Search for the cell housing the specified text and yield its (X, Y) center coordinate. 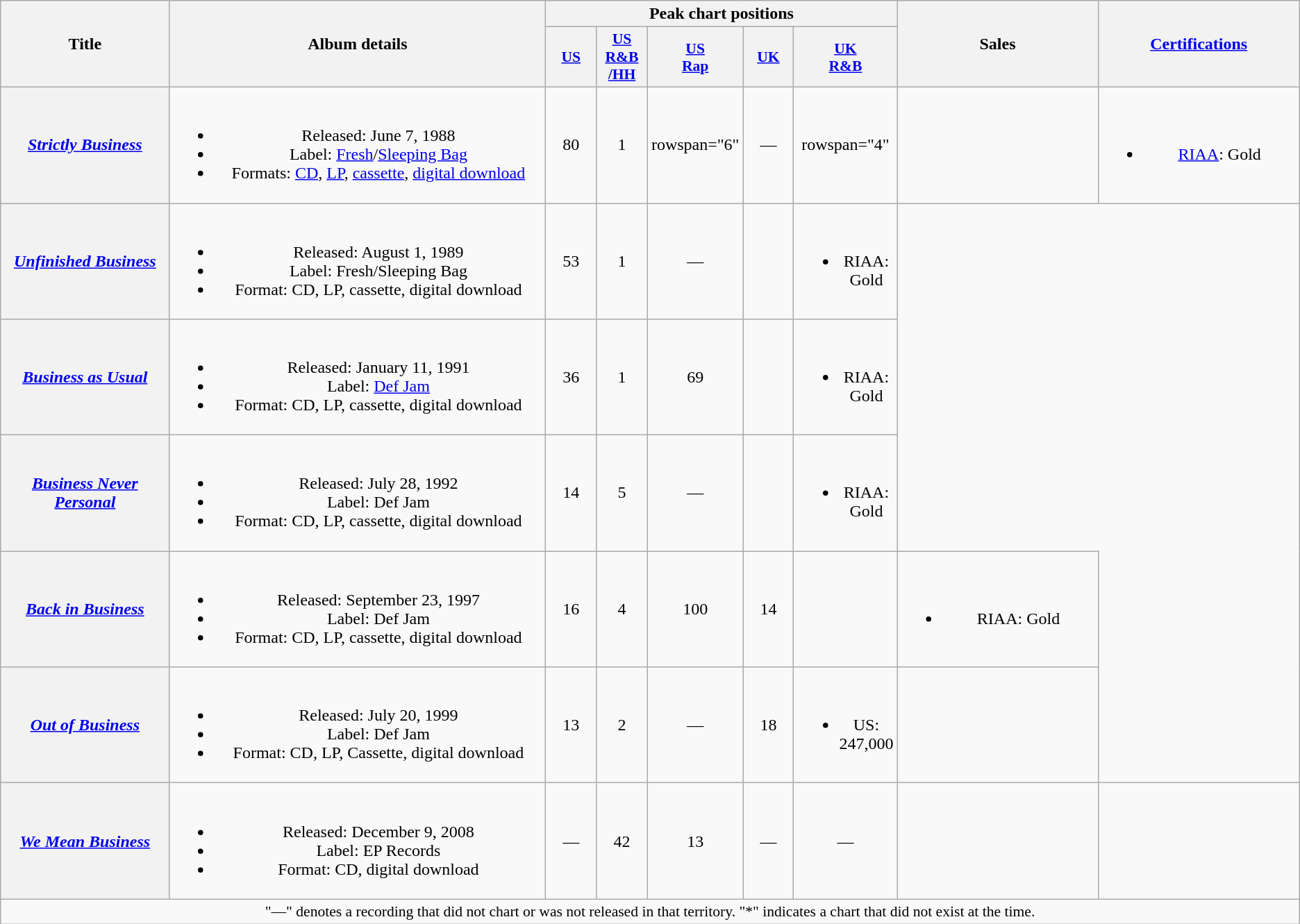
Unfinished Business (85, 261)
Peak chart positions (722, 14)
US (571, 57)
100 (695, 610)
Released: January 11, 1991Label: Def JamFormat: CD, LP, cassette, digital download (358, 378)
69 (695, 378)
rowspan="4" (846, 144)
Back in Business (85, 610)
Released: July 28, 1992Label: Def JamFormat: CD, LP, cassette, digital download (358, 493)
4 (622, 610)
Released: September 23, 1997Label: Def JamFormat: CD, LP, cassette, digital download (358, 610)
2 (622, 725)
Released: June 7, 1988Label: Fresh/Sleeping BagFormats: CD, LP, cassette, digital download (358, 144)
"—" denotes a recording that did not chart or was not released in that territory. "*" indicates a chart that did not exist at the time. (650, 912)
80 (571, 144)
Title (85, 44)
Released: August 1, 1989Label: Fresh/Sleeping BagFormat: CD, LP, cassette, digital download (358, 261)
UK (768, 57)
Business as Usual (85, 378)
Released: December 9, 2008Label: EP RecordsFormat: CD, digital download (358, 841)
UKR&B (846, 57)
Strictly Business (85, 144)
42 (622, 841)
18 (768, 725)
US: 247,000 (846, 725)
Business Never Personal (85, 493)
5 (622, 493)
16 (571, 610)
36 (571, 378)
Released: July 20, 1999Label: Def JamFormat: CD, LP, Cassette, digital download (358, 725)
53 (571, 261)
Out of Business (85, 725)
Sales (997, 44)
Certifications (1199, 44)
We Mean Business (85, 841)
Album details (358, 44)
USRap (695, 57)
USR&B/HH (622, 57)
rowspan="6" (695, 144)
